Capture the cell that displays the provided text and extract its [X, Y] central coordinate. 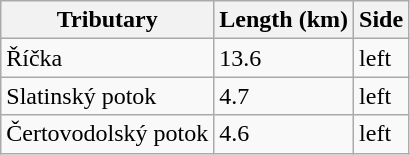
Length (km) [284, 20]
13.6 [284, 58]
Slatinský potok [108, 96]
4.6 [284, 134]
Side [382, 20]
Tributary [108, 20]
Čertovodolský potok [108, 134]
4.7 [284, 96]
Říčka [108, 58]
